From the cell containing the given text, extract its center point as (X, Y) coordinate. 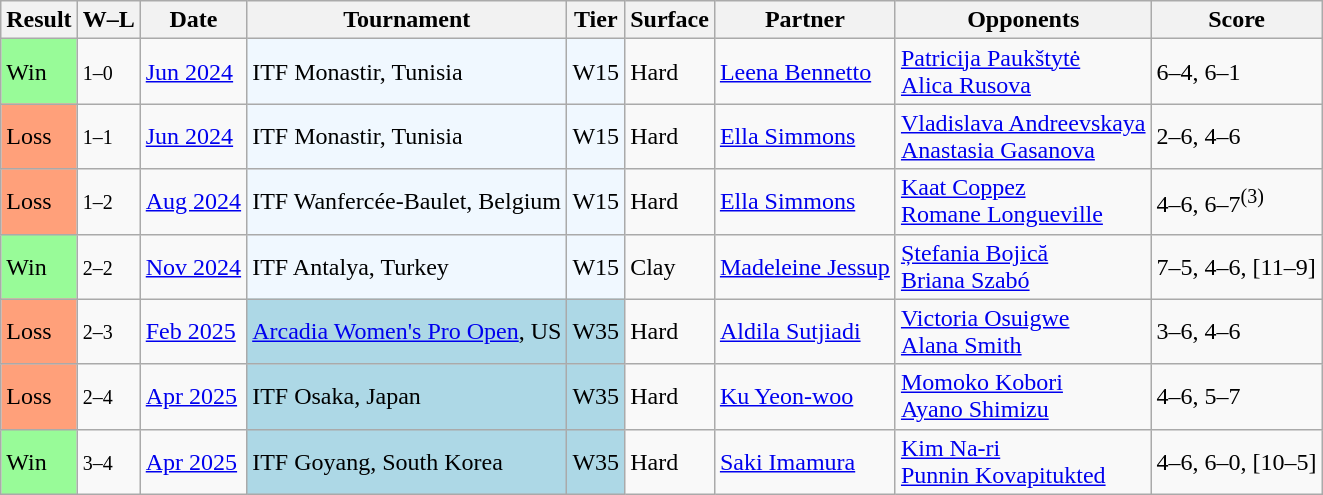
4–6, 6–0, [10–5] (1236, 462)
3–6, 4–6 (1236, 332)
Feb 2025 (193, 332)
Date (193, 20)
Nov 2024 (193, 266)
6–4, 6–1 (1236, 72)
Aldila Sutjiadi (804, 332)
Saki Imamura (804, 462)
Kim Na-ri Punnin Kovapitukted (1023, 462)
4–6, 6–7(3) (1236, 202)
Arcadia Women's Pro Open, US (407, 332)
Result (39, 20)
Partner (804, 20)
2–2 (108, 266)
Tournament (407, 20)
4–6, 5–7 (1236, 396)
2–4 (108, 396)
Surface (670, 20)
Ștefania Bojică Briana Szabó (1023, 266)
Score (1236, 20)
Clay (670, 266)
1–1 (108, 136)
Kaat Coppez Romane Longueville (1023, 202)
2–3 (108, 332)
Aug 2024 (193, 202)
1–2 (108, 202)
Victoria Osuigwe Alana Smith (1023, 332)
3–4 (108, 462)
7–5, 4–6, [11–9] (1236, 266)
Patricija Paukštytė Alica Rusova (1023, 72)
ITF Antalya, Turkey (407, 266)
2–6, 4–6 (1236, 136)
Ku Yeon-woo (804, 396)
Madeleine Jessup (804, 266)
ITF Wanfercée-Baulet, Belgium (407, 202)
ITF Osaka, Japan (407, 396)
Vladislava Andreevskaya Anastasia Gasanova (1023, 136)
1–0 (108, 72)
Momoko Kobori Ayano Shimizu (1023, 396)
ITF Goyang, South Korea (407, 462)
W–L (108, 20)
Opponents (1023, 20)
Tier (596, 20)
Leena Bennetto (804, 72)
